For the text-containing cell, return its midpoint in (x, y) coordinate format. 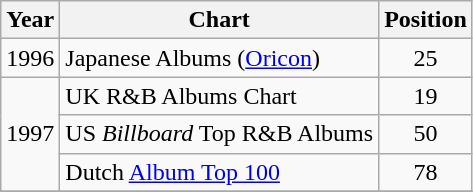
78 (426, 172)
Dutch Album Top 100 (220, 172)
UK R&B Albums Chart (220, 96)
US Billboard Top R&B Albums (220, 134)
50 (426, 134)
1996 (30, 58)
Year (30, 20)
19 (426, 96)
Chart (220, 20)
Japanese Albums (Oricon) (220, 58)
1997 (30, 134)
25 (426, 58)
Position (426, 20)
